Extract the (x, y) coordinate from the center of the cell holding the provided text.  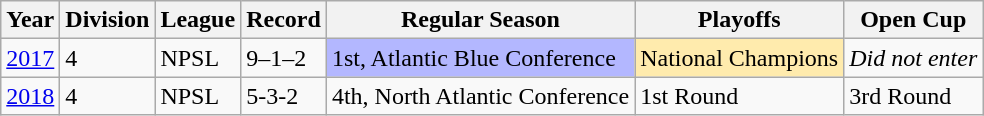
1st Round (740, 96)
4th, North Atlantic Conference (480, 96)
Year (30, 20)
Regular Season (480, 20)
2017 (30, 58)
National Champions (740, 58)
Record (284, 20)
9–1–2 (284, 58)
3rd Round (914, 96)
Division (108, 20)
2018 (30, 96)
Open Cup (914, 20)
League (198, 20)
1st, Atlantic Blue Conference (480, 58)
5-3-2 (284, 96)
Playoffs (740, 20)
Did not enter (914, 58)
